Pinpoint the cell where the given text exists, returning its (x, y) midpoint coordinate. 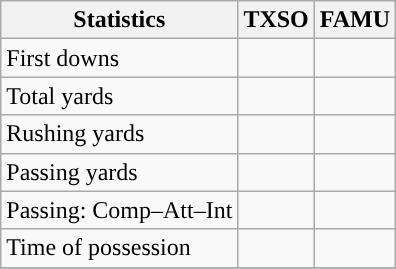
Rushing yards (120, 134)
FAMU (354, 20)
Passing: Comp–Att–Int (120, 210)
Statistics (120, 20)
Time of possession (120, 248)
Total yards (120, 96)
Passing yards (120, 172)
First downs (120, 58)
TXSO (276, 20)
